Scan for the cell matching the given text and deliver its (X, Y) coordinate at center. 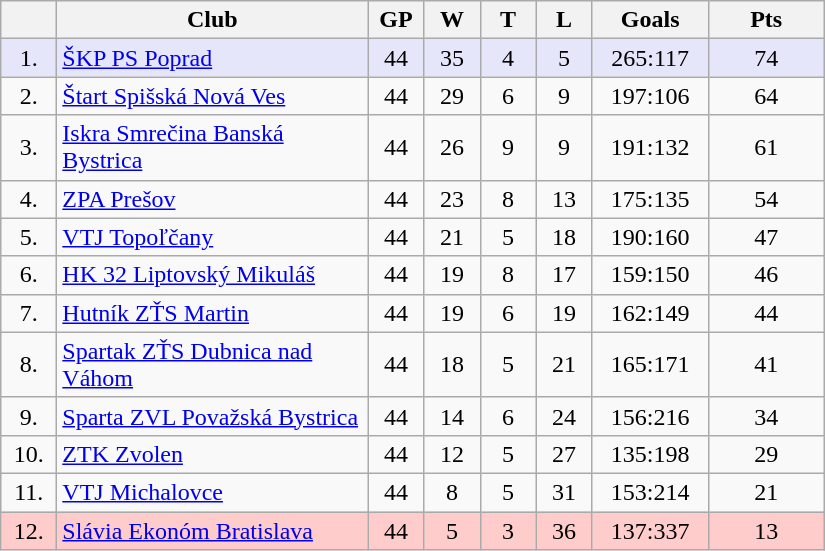
159:150 (650, 275)
64 (766, 96)
Štart Spišská Nová Ves (212, 96)
165:171 (650, 364)
14 (452, 416)
1. (29, 58)
Sparta ZVL Považská Bystrica (212, 416)
Hutník ZŤS Martin (212, 313)
162:149 (650, 313)
5. (29, 237)
61 (766, 148)
2. (29, 96)
Goals (650, 20)
23 (452, 199)
3. (29, 148)
Pts (766, 20)
41 (766, 364)
36 (564, 531)
4. (29, 199)
8. (29, 364)
137:337 (650, 531)
191:132 (650, 148)
153:214 (650, 492)
T (508, 20)
175:135 (650, 199)
Club (212, 20)
Spartak ZŤS Dubnica nad Váhom (212, 364)
135:198 (650, 454)
190:160 (650, 237)
VTJ Topoľčany (212, 237)
Iskra Smrečina Banská Bystrica (212, 148)
10. (29, 454)
12 (452, 454)
7. (29, 313)
17 (564, 275)
GP (396, 20)
ZTK Zvolen (212, 454)
31 (564, 492)
HK 32 Liptovský Mikuláš (212, 275)
ŠKP PS Poprad (212, 58)
46 (766, 275)
W (452, 20)
265:117 (650, 58)
197:106 (650, 96)
54 (766, 199)
47 (766, 237)
L (564, 20)
156:216 (650, 416)
ZPA Prešov (212, 199)
34 (766, 416)
26 (452, 148)
4 (508, 58)
24 (564, 416)
VTJ Michalovce (212, 492)
27 (564, 454)
Slávia Ekonóm Bratislava (212, 531)
74 (766, 58)
6. (29, 275)
3 (508, 531)
9. (29, 416)
35 (452, 58)
12. (29, 531)
11. (29, 492)
